Extract the (x, y) coordinate from the center of the cell holding the provided text.  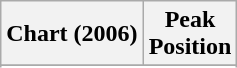
Chart (2006) (72, 34)
Peak Position (190, 34)
